For the text-containing cell, return its midpoint in [x, y] coordinate format. 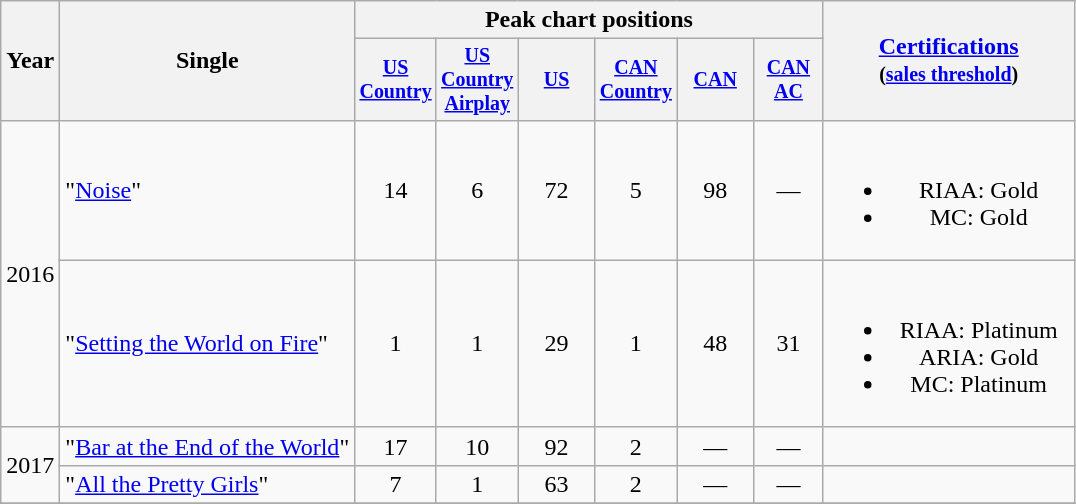
29 [556, 344]
6 [477, 190]
US Country Airplay [477, 80]
63 [556, 484]
CAN AC [788, 80]
Certifications(sales threshold) [948, 61]
98 [716, 190]
2016 [30, 274]
31 [788, 344]
72 [556, 190]
"Bar at the End of the World" [208, 446]
Peak chart positions [589, 20]
"All the Pretty Girls" [208, 484]
CAN Country [636, 80]
US [556, 80]
17 [396, 446]
Year [30, 61]
Single [208, 61]
US Country [396, 80]
48 [716, 344]
RIAA: PlatinumARIA: GoldMC: Platinum [948, 344]
92 [556, 446]
"Setting the World on Fire" [208, 344]
14 [396, 190]
7 [396, 484]
RIAA: GoldMC: Gold [948, 190]
2017 [30, 465]
CAN [716, 80]
5 [636, 190]
10 [477, 446]
"Noise" [208, 190]
